Return the (X, Y) coordinate for the center point of the cell that contains the specified text.  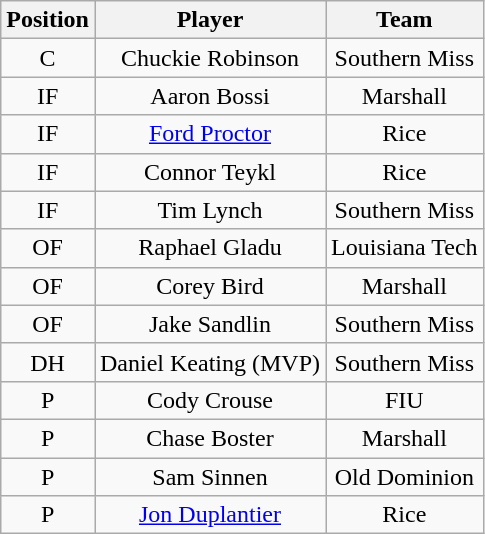
C (48, 58)
Player (210, 20)
Old Dominion (405, 477)
Aaron Bossi (210, 96)
Ford Proctor (210, 134)
Chase Boster (210, 438)
Connor Teykl (210, 172)
Team (405, 20)
Tim Lynch (210, 210)
Raphael Gladu (210, 248)
Corey Bird (210, 286)
FIU (405, 400)
Sam Sinnen (210, 477)
DH (48, 362)
Jake Sandlin (210, 324)
Jon Duplantier (210, 515)
Position (48, 20)
Louisiana Tech (405, 248)
Cody Crouse (210, 400)
Daniel Keating (MVP) (210, 362)
Chuckie Robinson (210, 58)
